Output the (X, Y) coordinate of the center of the cell containing the given text.  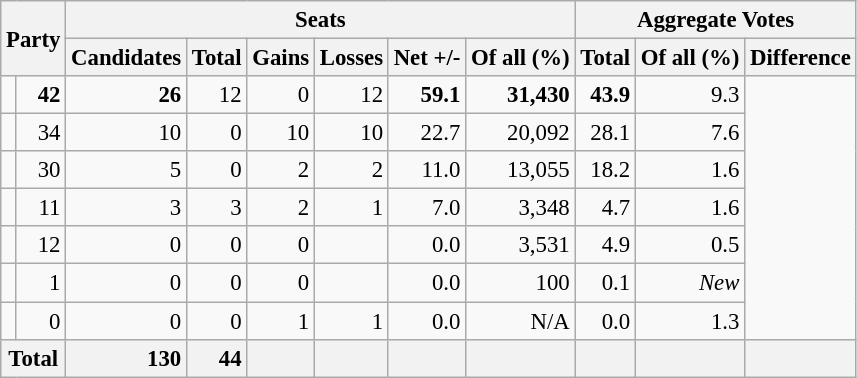
Net +/- (426, 58)
Difference (800, 58)
5 (126, 170)
22.7 (426, 133)
Seats (320, 20)
Candidates (126, 58)
44 (216, 358)
Gains (281, 58)
4.7 (605, 208)
0.1 (605, 283)
30 (40, 170)
130 (126, 358)
11.0 (426, 170)
11 (40, 208)
Aggregate Votes (716, 20)
34 (40, 133)
New (690, 283)
3,348 (520, 208)
Party (34, 38)
28.1 (605, 133)
59.1 (426, 95)
43.9 (605, 95)
7.0 (426, 208)
7.6 (690, 133)
42 (40, 95)
100 (520, 283)
0.5 (690, 245)
4.9 (605, 245)
Losses (351, 58)
9.3 (690, 95)
N/A (520, 321)
1.3 (690, 321)
31,430 (520, 95)
26 (126, 95)
18.2 (605, 170)
20,092 (520, 133)
13,055 (520, 170)
3,531 (520, 245)
